Return the (x, y) coordinate for the center point of the cell that contains the specified text.  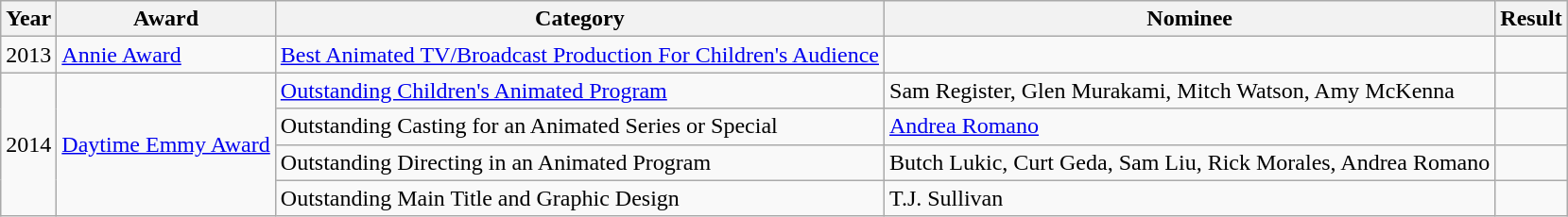
Outstanding Directing in an Animated Program (579, 162)
Nominee (1190, 19)
Andrea Romano (1190, 126)
Daytime Emmy Award (166, 144)
Outstanding Casting for an Animated Series or Special (579, 126)
Sam Register, Glen Murakami, Mitch Watson, Amy McKenna (1190, 91)
2013 (28, 55)
Result (1531, 19)
Outstanding Children's Animated Program (579, 91)
Best Animated TV/Broadcast Production For Children's Audience (579, 55)
2014 (28, 144)
Category (579, 19)
Annie Award (166, 55)
Butch Lukic, Curt Geda, Sam Liu, Rick Morales, Andrea Romano (1190, 162)
Award (166, 19)
Year (28, 19)
T.J. Sullivan (1190, 198)
Outstanding Main Title and Graphic Design (579, 198)
